For the text-containing cell, return its midpoint in (X, Y) coordinate format. 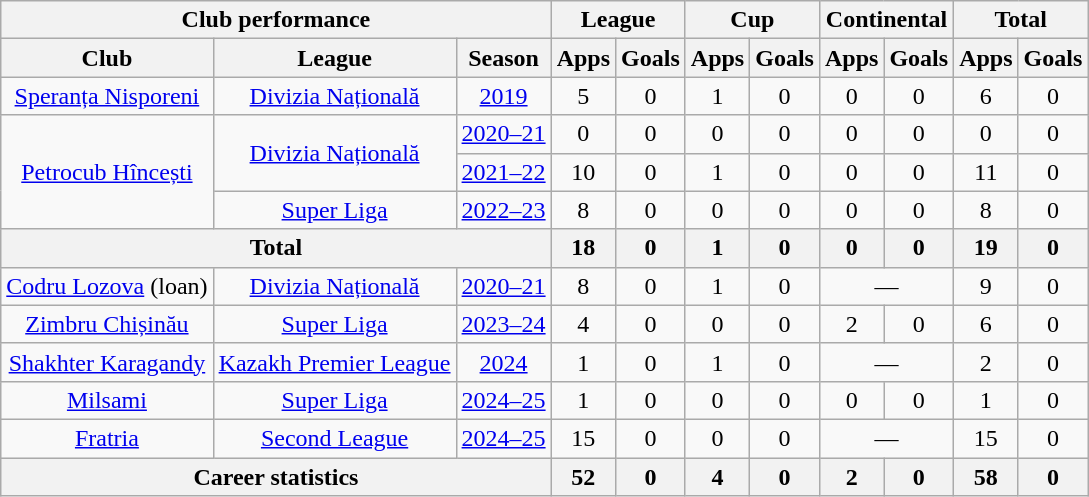
Codru Lozova (loan) (107, 286)
19 (986, 248)
Cup (752, 20)
Second League (334, 438)
2022–23 (504, 210)
10 (583, 172)
2024 (504, 362)
Petrocub Hîncești (107, 172)
Club performance (276, 20)
Shakhter Karagandy (107, 362)
Speranța Nisporeni (107, 96)
Career statistics (276, 477)
Season (504, 58)
2023–24 (504, 324)
Milsami (107, 400)
2021–22 (504, 172)
52 (583, 477)
11 (986, 172)
2019 (504, 96)
5 (583, 96)
Fratria (107, 438)
Kazakh Premier League (334, 362)
18 (583, 248)
Zimbru Chișinău (107, 324)
58 (986, 477)
Club (107, 58)
Continental (886, 20)
9 (986, 286)
